Search for the cell housing the specified text and yield its [X, Y] center coordinate. 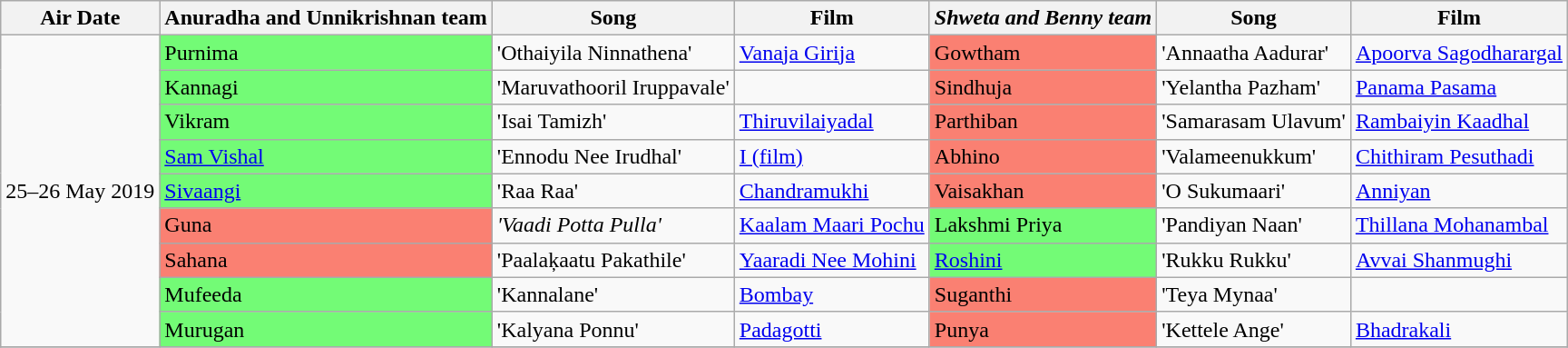
Suganthi [1043, 294]
Lakshmi Priya [1043, 225]
'Ennodu Nee Irudhal' [613, 156]
Bhadrakali [1459, 329]
25–26 May 2019 [80, 191]
'Kettele Ange' [1254, 329]
Murugan [327, 329]
Sahana [327, 260]
Parthiban [1043, 122]
'Yelantha Pazham' [1254, 87]
Anuradha and Unnikrishnan team [327, 18]
'Vaadi Potta Pulla' [613, 225]
'Othaiyila Ninnathena' [613, 53]
Thiruvilaiyadal [831, 122]
'Raa Raa' [613, 191]
Sam Vishal [327, 156]
Chandramukhi [831, 191]
Chithiram Pesuthadi [1459, 156]
Bombay [831, 294]
Kaalam Maari Pochu [831, 225]
'Teya Mynaa' [1254, 294]
Roshini [1043, 260]
'Maruvathooril Iruppavale' [613, 87]
Air Date [80, 18]
Mufeeda [327, 294]
'O Sukumaari' [1254, 191]
Rambaiyin Kaadhal [1459, 122]
Anniyan [1459, 191]
Thillana Mohanambal [1459, 225]
Guna [327, 225]
Punya [1043, 329]
'Isai Tamizh' [613, 122]
I (film) [831, 156]
Sindhuja [1043, 87]
Apoorva Sagodharargal [1459, 53]
Kannagi [327, 87]
Panama Pasama [1459, 87]
Padagotti [831, 329]
Vaisakhan [1043, 191]
Sivaangi [327, 191]
Shweta and Benny team [1043, 18]
'Kannalane' [613, 294]
'Paalaķaatu Pakathile' [613, 260]
Purnima [327, 53]
Abhino [1043, 156]
'Valameenukkum' [1254, 156]
'Pandiyan Naan' [1254, 225]
'Rukku Rukku' [1254, 260]
Vikram [327, 122]
'Annaatha Aadurar' [1254, 53]
Yaaradi Nee Mohini [831, 260]
Gowtham [1043, 53]
'Samarasam Ulavum' [1254, 122]
Avvai Shanmughi [1459, 260]
Vanaja Girija [831, 53]
'Kalyana Ponnu' [613, 329]
